Detect which cell encompasses the target text, then output its (X, Y) center coordinate. 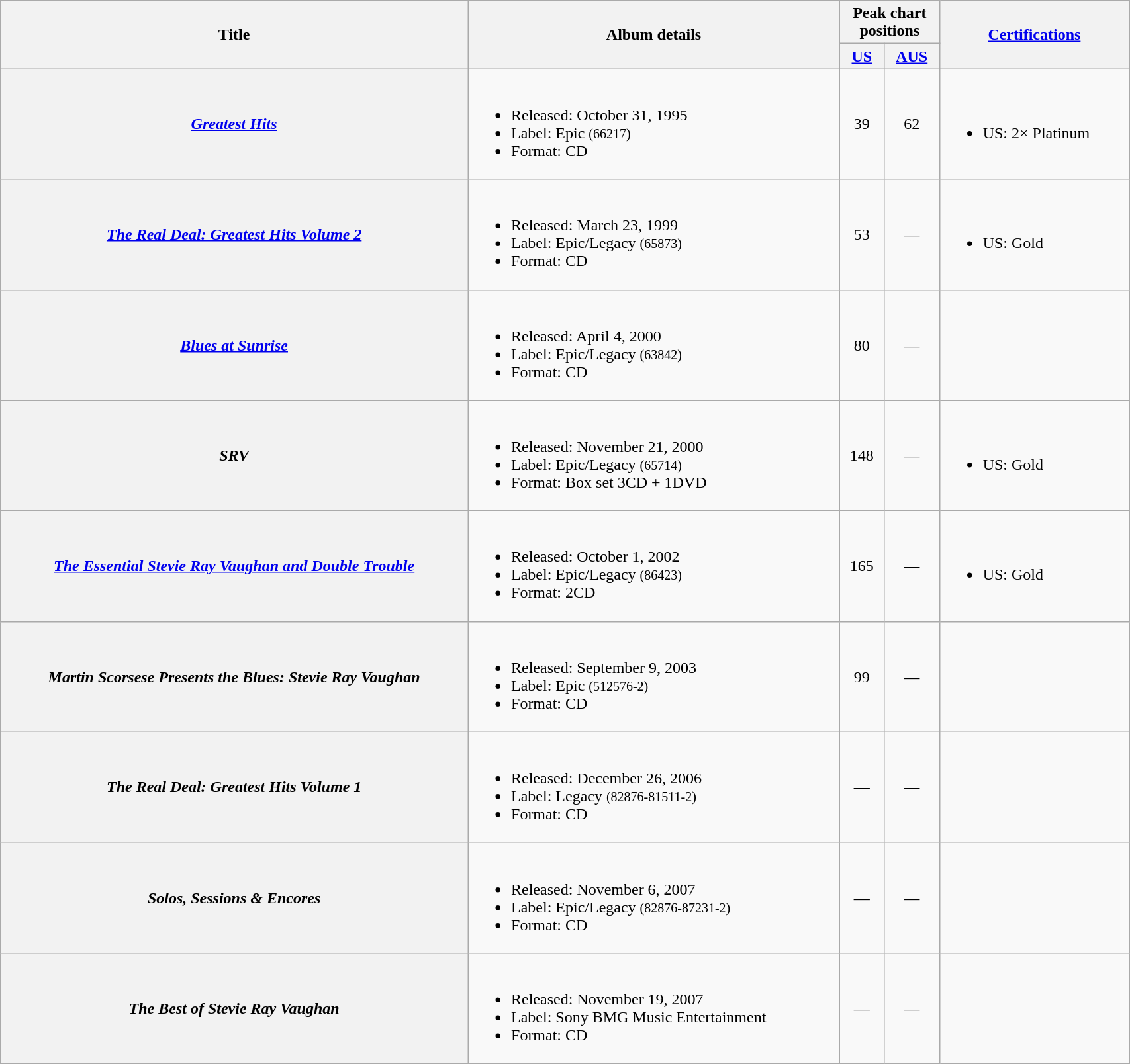
Peak chartpositions (890, 22)
Blues at Sunrise (234, 345)
Title (234, 34)
Released: March 23, 1999Label: Epic/Legacy (65873)Format: CD (653, 234)
Greatest Hits (234, 124)
The Essential Stevie Ray Vaughan and Double Trouble (234, 566)
Certifications (1034, 34)
Released: October 31, 1995Label: Epic (66217)Format: CD (653, 124)
148 (862, 455)
SRV (234, 455)
Released: September 9, 2003Label: Epic (512576-2)Format: CD (653, 676)
Released: April 4, 2000Label: Epic/Legacy (63842)Format: CD (653, 345)
62 (912, 124)
39 (862, 124)
Released: November 21, 2000Label: Epic/Legacy (65714)Format: Box set 3CD + 1DVD (653, 455)
US: 2× Platinum (1034, 124)
80 (862, 345)
Album details (653, 34)
US (862, 56)
The Real Deal: Greatest Hits Volume 1 (234, 787)
The Real Deal: Greatest Hits Volume 2 (234, 234)
99 (862, 676)
Martin Scorsese Presents the Blues: Stevie Ray Vaughan (234, 676)
53 (862, 234)
Released: November 19, 2007Label: Sony BMG Music EntertainmentFormat: CD (653, 1008)
Released: December 26, 2006Label: Legacy (82876-81511-2)Format: CD (653, 787)
The Best of Stevie Ray Vaughan (234, 1008)
Released: November 6, 2007Label: Epic/Legacy (82876-87231-2)Format: CD (653, 897)
Released: October 1, 2002Label: Epic/Legacy (86423)Format: 2CD (653, 566)
AUS (912, 56)
Solos, Sessions & Encores (234, 897)
165 (862, 566)
